From the cell containing the given text, extract its center point as (x, y) coordinate. 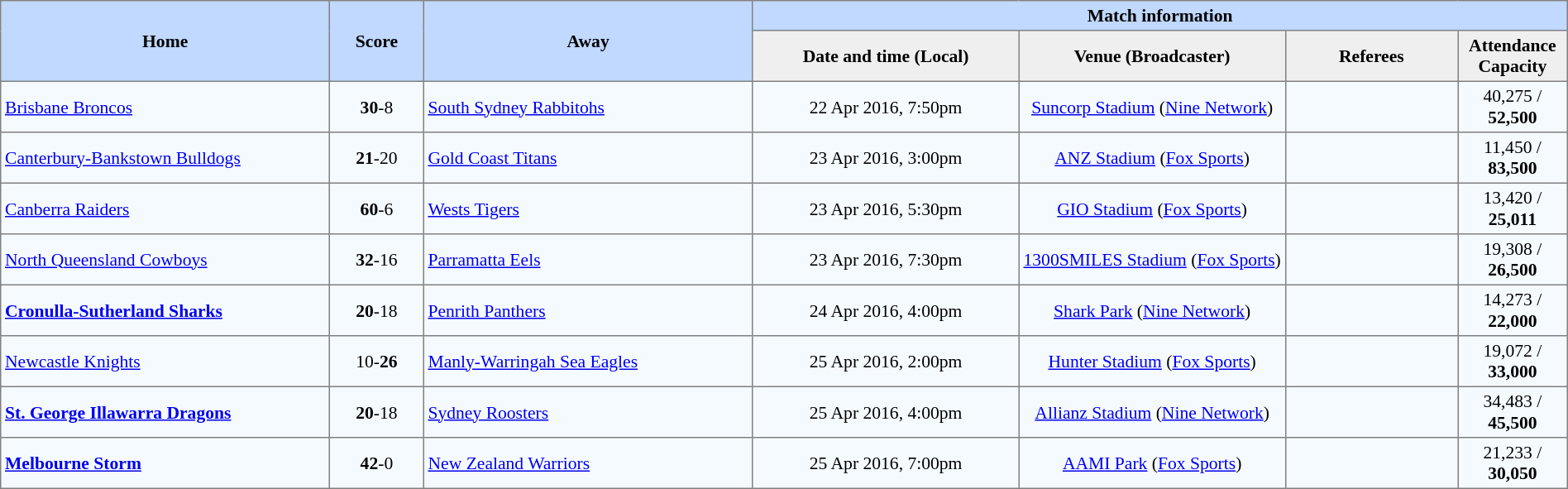
Score (377, 41)
Wests Tigers (588, 209)
11,450 / 83,500 (1513, 158)
Cronulla-Sutherland Sharks (165, 310)
23 Apr 2016, 3:00pm (886, 158)
Brisbane Broncos (165, 107)
Canberra Raiders (165, 209)
Penrith Panthers (588, 310)
22 Apr 2016, 7:50pm (886, 107)
25 Apr 2016, 4:00pm (886, 412)
Manly-Warringah Sea Eagles (588, 362)
GIO Stadium (Fox Sports) (1152, 209)
10-26 (377, 362)
Attendance Capacity (1513, 56)
New Zealand Warriors (588, 463)
23 Apr 2016, 5:30pm (886, 209)
40,275 / 52,500 (1513, 107)
13,420 / 25,011 (1513, 209)
St. George Illawarra Dragons (165, 412)
60-6 (377, 209)
25 Apr 2016, 7:00pm (886, 463)
21,233 / 30,050 (1513, 463)
Suncorp Stadium (Nine Network) (1152, 107)
Melbourne Storm (165, 463)
23 Apr 2016, 7:30pm (886, 260)
AAMI Park (Fox Sports) (1152, 463)
Shark Park (Nine Network) (1152, 310)
1300SMILES Stadium (Fox Sports) (1152, 260)
34,483 / 45,500 (1513, 412)
30-8 (377, 107)
Allianz Stadium (Nine Network) (1152, 412)
Venue (Broadcaster) (1152, 56)
Home (165, 41)
Hunter Stadium (Fox Sports) (1152, 362)
19,308 / 26,500 (1513, 260)
14,273 / 22,000 (1513, 310)
Match information (1159, 16)
32-16 (377, 260)
24 Apr 2016, 4:00pm (886, 310)
Canterbury-Bankstown Bulldogs (165, 158)
25 Apr 2016, 2:00pm (886, 362)
Away (588, 41)
South Sydney Rabbitohs (588, 107)
Date and time (Local) (886, 56)
North Queensland Cowboys (165, 260)
Referees (1371, 56)
Gold Coast Titans (588, 158)
Parramatta Eels (588, 260)
Sydney Roosters (588, 412)
42-0 (377, 463)
Newcastle Knights (165, 362)
19,072 / 33,000 (1513, 362)
21-20 (377, 158)
ANZ Stadium (Fox Sports) (1152, 158)
